Capture the cell that displays the provided text and extract its [x, y] central coordinate. 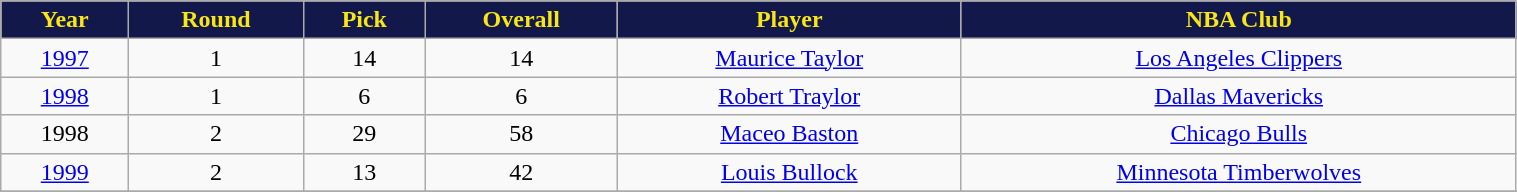
Round [216, 20]
Overall [521, 20]
Chicago Bulls [1238, 134]
Maceo Baston [789, 134]
1999 [65, 172]
Player [789, 20]
42 [521, 172]
Dallas Mavericks [1238, 96]
NBA Club [1238, 20]
13 [364, 172]
Maurice Taylor [789, 58]
29 [364, 134]
Minnesota Timberwolves [1238, 172]
58 [521, 134]
Louis Bullock [789, 172]
Los Angeles Clippers [1238, 58]
Pick [364, 20]
Year [65, 20]
Robert Traylor [789, 96]
1997 [65, 58]
